Pinpoint the cell where the given text exists, returning its [X, Y] midpoint coordinate. 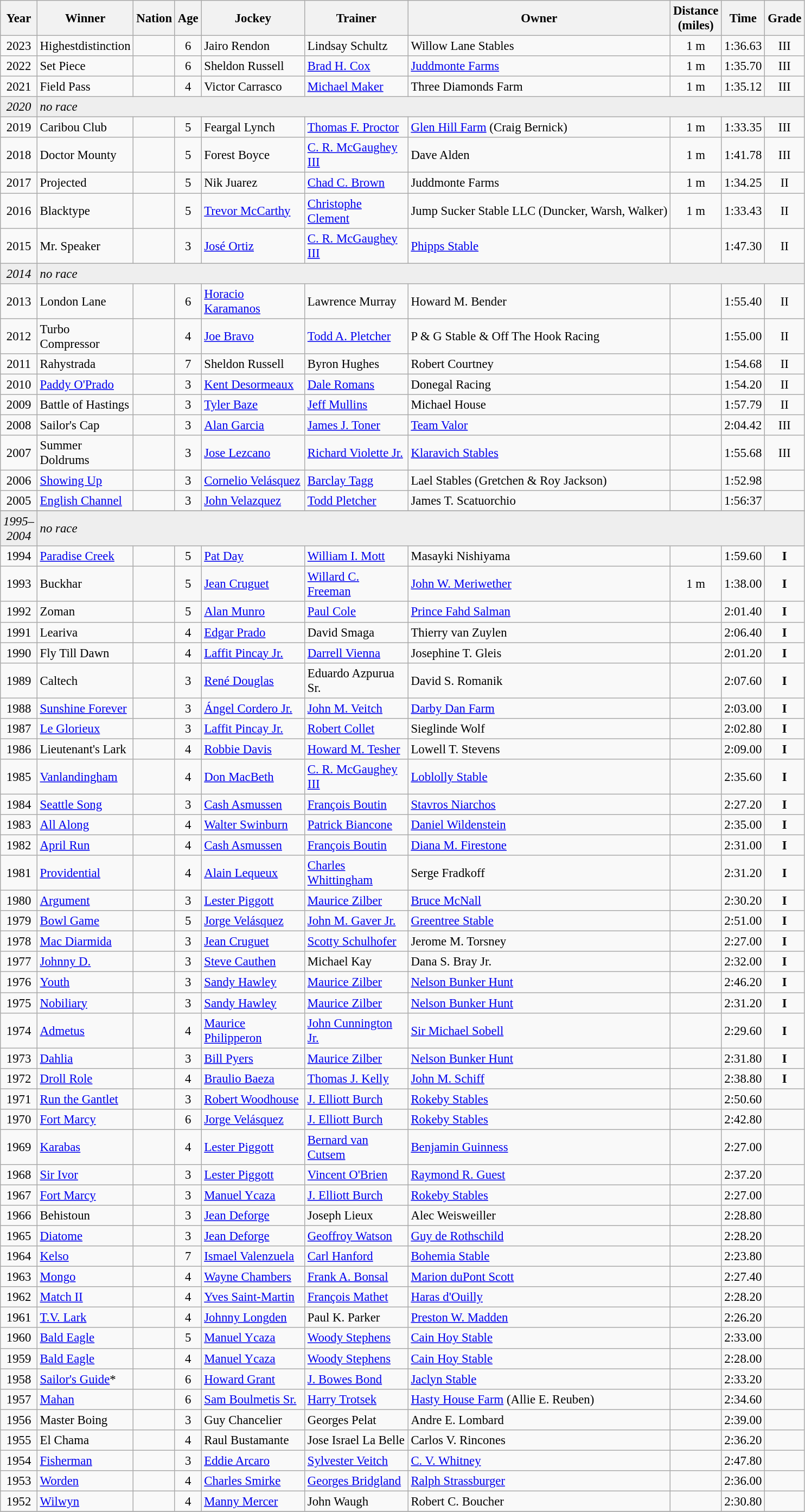
Guy de Rothschild [539, 1236]
Paradise Creek [85, 556]
1:47.30 [743, 245]
1969 [19, 1147]
Charles Whittingham [357, 873]
Paul Cole [357, 612]
Robert Collet [357, 729]
2:32.00 [743, 962]
1980 [19, 901]
François Mathet [357, 1297]
2:30.20 [743, 901]
Michael Kay [357, 962]
1992 [19, 612]
Richard Violette Jr. [357, 453]
Jeff Mullins [357, 405]
2:50.60 [743, 1099]
1972 [19, 1078]
James J. Toner [357, 425]
1994 [19, 556]
1:57.79 [743, 405]
2005 [19, 501]
Sir Ivor [85, 1175]
Turbo Compressor [85, 336]
Raul Bustamante [253, 1440]
2009 [19, 405]
Sir Michael Sobell [539, 1030]
Marion duPont Scott [539, 1277]
John M. Veitch [357, 708]
Jaclyn Stable [539, 1379]
Andre E. Lombard [539, 1420]
Sam Boulmetis Sr. [253, 1399]
2:06.40 [743, 632]
Jockey [253, 18]
1:35.70 [743, 66]
Daniel Wildenstein [539, 825]
Mac Diarmida [85, 942]
James T. Scatuorchio [539, 501]
Le Glorieux [85, 729]
Alan Garcia [253, 425]
2021 [19, 87]
2:01.20 [743, 653]
Raymond R. Guest [539, 1175]
Nation [154, 18]
1971 [19, 1099]
Kent Desormeaux [253, 384]
Don MacBeth [253, 777]
Willard C. Freeman [357, 584]
Eduardo Azpurua Sr. [357, 681]
Youth [85, 982]
Nik Juarez [253, 183]
2008 [19, 425]
El Chama [85, 1440]
Master Boing [85, 1420]
2:36.00 [743, 1481]
Haras d'Ouilly [539, 1297]
1988 [19, 708]
1:59.60 [743, 556]
2:36.20 [743, 1440]
2:28.80 [743, 1216]
1956 [19, 1420]
1:35.12 [743, 87]
William I. Mott [357, 556]
Fisherman [85, 1460]
Donegal Racing [539, 384]
2:27.40 [743, 1277]
2022 [19, 66]
Jose Lezcano [253, 453]
Masayki Nishiyama [539, 556]
1:52.98 [743, 481]
2:35.00 [743, 825]
2010 [19, 384]
Caltech [85, 681]
Lael Stables (Gretchen & Roy Jackson) [539, 481]
1979 [19, 921]
Buckhar [85, 584]
Chad C. Brown [357, 183]
Prince Fahd Salman [539, 612]
Alec Weisweiller [539, 1216]
1:54.68 [743, 364]
1981 [19, 873]
P & G Stable & Off The Hook Racing [539, 336]
Howard M. Tesher [357, 749]
Admetus [85, 1030]
Maurice Philipperon [253, 1030]
Caribou Club [85, 128]
Bill Pyers [253, 1058]
Kelso [85, 1256]
1963 [19, 1277]
John Waugh [357, 1501]
2:33.00 [743, 1338]
1:34.25 [743, 183]
1960 [19, 1338]
Todd A. Pletcher [357, 336]
Benjamin Guinness [539, 1147]
Worden [85, 1481]
1970 [19, 1120]
Paul K. Parker [357, 1318]
John Velazquez [253, 501]
Walter Swinburn [253, 825]
Winner [85, 18]
2013 [19, 301]
Loblolly Stable [539, 777]
John M. Gaver Jr. [357, 921]
John Cunnington Jr. [357, 1030]
Howard M. Bender [539, 301]
2:02.80 [743, 729]
Michael Maker [357, 87]
Scotty Schulhofer [357, 942]
1:36.63 [743, 46]
C. V. Whitney [539, 1460]
1:33.35 [743, 128]
2015 [19, 245]
Glen Hill Farm (Craig Bernick) [539, 128]
Sunshine Forever [85, 708]
René Douglas [253, 681]
Georges Pelat [357, 1420]
2016 [19, 211]
Doctor Mounty [85, 155]
2:27.20 [743, 804]
1:33.43 [743, 211]
2023 [19, 46]
Geoffroy Watson [357, 1236]
2:23.80 [743, 1256]
Field Pass [85, 87]
Match II [85, 1297]
Joseph Lieux [357, 1216]
Cornelio Velásquez [253, 481]
2:04.42 [743, 425]
Seattle Song [85, 804]
Bruce McNall [539, 901]
John M. Schiff [539, 1078]
Alain Lequeux [253, 873]
2:03.00 [743, 708]
1:54.20 [743, 384]
1952 [19, 1501]
2:01.40 [743, 612]
Michael House [539, 405]
Horacio Karamanos [253, 301]
Yves Saint-Martin [253, 1297]
John W. Meriwether [539, 584]
Battle of Hastings [85, 405]
2019 [19, 128]
2017 [19, 183]
Dahlia [85, 1058]
Wayne Chambers [253, 1277]
Darby Dan Farm [539, 708]
Mahan [85, 1399]
Robert C. Boucher [539, 1501]
1985 [19, 777]
Preston W. Madden [539, 1318]
Team Valor [539, 425]
Trainer [357, 18]
1:55.00 [743, 336]
Thierry van Zuylen [539, 632]
1990 [19, 653]
Mr. Speaker [85, 245]
2:30.80 [743, 1501]
1966 [19, 1216]
Greentree Stable [539, 921]
1974 [19, 1030]
Karabas [85, 1147]
Josephine T. Gleis [539, 653]
Rahystrada [85, 364]
2:35.60 [743, 777]
Droll Role [85, 1078]
2:31.80 [743, 1058]
Christophe Clement [357, 211]
1973 [19, 1058]
Projected [85, 183]
Zoman [85, 612]
2011 [19, 364]
Sailor's Guide* [85, 1379]
Serge Fradkoff [539, 873]
Guy Chancelier [253, 1420]
Pat Day [253, 556]
Georges Bridgland [357, 1481]
2:46.20 [743, 982]
1962 [19, 1297]
2:42.80 [743, 1120]
Jairo Rendon [253, 46]
Distance (miles) [696, 18]
Vincent O'Brien [357, 1175]
1:55.40 [743, 301]
Diatome [85, 1236]
English Channel [85, 501]
1:56:37 [743, 501]
Manny Mercer [253, 1501]
1954 [19, 1460]
1976 [19, 982]
Thomas J. Kelly [357, 1078]
Grade [784, 18]
Sailor's Cap [85, 425]
2:51.00 [743, 921]
Joe Bravo [253, 336]
1953 [19, 1481]
1986 [19, 749]
Carlos V. Rincones [539, 1440]
Charles Smirke [253, 1481]
2007 [19, 453]
Lindsay Schultz [357, 46]
Vanlandingham [85, 777]
Edgar Prado [253, 632]
Eddie Arcaro [253, 1460]
Frank A. Bonsal [357, 1277]
Blacktype [85, 211]
Fly Till Dawn [85, 653]
Ralph Strassburger [539, 1481]
1975 [19, 1003]
1968 [19, 1175]
Summer Doldrums [85, 453]
1987 [19, 729]
Patrick Biancone [357, 825]
Phipps Stable [539, 245]
Dale Romans [357, 384]
Harry Trotsek [357, 1399]
Nobiliary [85, 1003]
1961 [19, 1318]
Showing Up [85, 481]
Dave Alden [539, 155]
Age [188, 18]
2:31.00 [743, 846]
Highestdistinction [85, 46]
Johnny D. [85, 962]
Bohemia Stable [539, 1256]
Sieglinde Wolf [539, 729]
Year [19, 18]
Todd Pletcher [357, 501]
1:41.78 [743, 155]
1991 [19, 632]
1959 [19, 1358]
José Ortiz [253, 245]
Howard Grant [253, 1379]
1965 [19, 1236]
J. Bowes Bond [357, 1379]
2:07.60 [743, 681]
Byron Hughes [357, 364]
Trevor McCarthy [253, 211]
Braulio Baeza [253, 1078]
Feargal Lynch [253, 128]
Tyler Baze [253, 405]
Run the Gantlet [85, 1099]
1967 [19, 1195]
1978 [19, 942]
1:38.00 [743, 584]
2:38.80 [743, 1078]
Jerome M. Torsney [539, 942]
1995–2004 [19, 529]
Victor Carrasco [253, 87]
1955 [19, 1440]
Thomas F. Proctor [357, 128]
Lowell T. Stevens [539, 749]
1982 [19, 846]
Diana M. Firestone [539, 846]
Alan Munro [253, 612]
1984 [19, 804]
Carl Hanford [357, 1256]
1993 [19, 584]
Darrell Vienna [357, 653]
Three Diamonds Farm [539, 87]
Wilwyn [85, 1501]
Behistoun [85, 1216]
David S. Romanik [539, 681]
Dana S. Bray Jr. [539, 962]
Argument [85, 901]
Barclay Tagg [357, 481]
1957 [19, 1399]
2:34.60 [743, 1399]
Paddy O'Prado [85, 384]
2:37.20 [743, 1175]
Jose Israel La Belle [357, 1440]
2:29.60 [743, 1030]
April Run [85, 846]
Time [743, 18]
Ismael Valenzuela [253, 1256]
Owner [539, 18]
1958 [19, 1379]
2:26.20 [743, 1318]
T.V. Lark [85, 1318]
2012 [19, 336]
Lawrence Murray [357, 301]
Lieutenant's Lark [85, 749]
London Lane [85, 301]
2:28.00 [743, 1358]
Bernard van Cutsem [357, 1147]
Stavros Niarchos [539, 804]
1:55.68 [743, 453]
Brad H. Cox [357, 66]
Klaravich Stables [539, 453]
1964 [19, 1256]
2020 [19, 107]
Ángel Cordero Jr. [253, 708]
Set Piece [85, 66]
1977 [19, 962]
Robert Woodhouse [253, 1099]
Steve Cauthen [253, 962]
2:39.00 [743, 1420]
Johnny Longden [253, 1318]
Sylvester Veitch [357, 1460]
Jump Sucker Stable LLC (Duncker, Warsh, Walker) [539, 211]
2:47.80 [743, 1460]
Robbie Davis [253, 749]
2:33.20 [743, 1379]
Robert Courtney [539, 364]
Willow Lane Stables [539, 46]
David Smaga [357, 632]
2006 [19, 481]
2014 [19, 274]
2018 [19, 155]
1983 [19, 825]
Providential [85, 873]
Forest Boyce [253, 155]
1989 [19, 681]
Mongo [85, 1277]
All Along [85, 825]
Leariva [85, 632]
Hasty House Farm (Allie E. Reuben) [539, 1399]
2:09.00 [743, 749]
Bowl Game [85, 921]
